Return the (x, y) coordinate for the center point of the cell that contains the specified text.  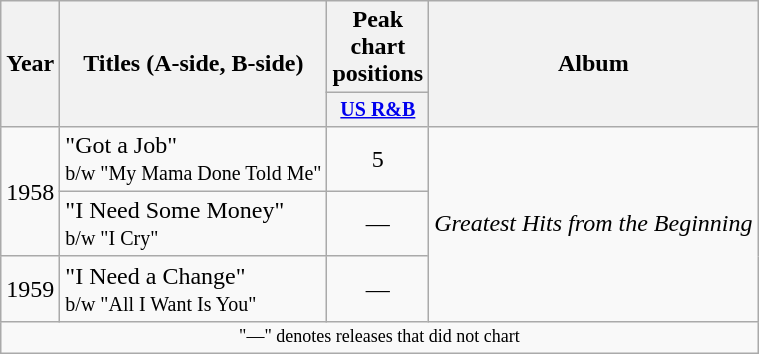
Titles (A-side, B-side) (194, 64)
Peak chart positions (378, 47)
Album (594, 64)
"Got a Job"b/w "My Mama Done Told Me" (194, 158)
"I Need Some Money"b/w "I Cry" (194, 224)
1958 (30, 191)
US R&B (378, 110)
Greatest Hits from the Beginning (594, 224)
"—" denotes releases that did not chart (380, 336)
1959 (30, 288)
5 (378, 158)
"I Need a Change"b/w "All I Want Is You" (194, 288)
Year (30, 64)
